Detect which cell encompasses the target text, then output its [X, Y] center coordinate. 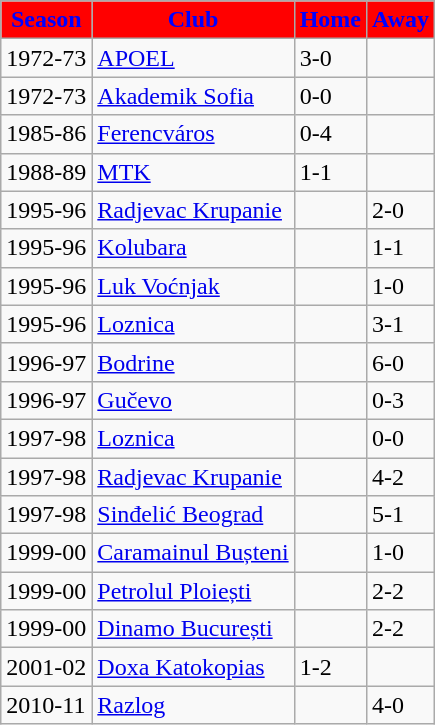
Kolubara [193, 248]
MTK [193, 172]
3-1 [401, 324]
4-0 [401, 705]
APOEL [193, 58]
4-2 [401, 477]
Luk Voćnjak [193, 286]
Caramainul Bușteni [193, 553]
Away [401, 20]
Razlog [193, 705]
2010-11 [46, 705]
Petrolul Ploiești [193, 591]
0-4 [330, 134]
1988-89 [46, 172]
Home [330, 20]
Club [193, 20]
0-3 [401, 400]
3-0 [330, 58]
Bodrine [193, 362]
Doxa Katokopias [193, 667]
5-1 [401, 515]
Sinđelić Beograd [193, 515]
2001-02 [46, 667]
6-0 [401, 362]
Akademik Sofia [193, 96]
Dinamo București [193, 629]
1-2 [330, 667]
Ferencváros [193, 134]
Gučevo [193, 400]
1985-86 [46, 134]
Season [46, 20]
2-0 [401, 210]
